Extract the [x, y] coordinate from the center of the cell holding the provided text.  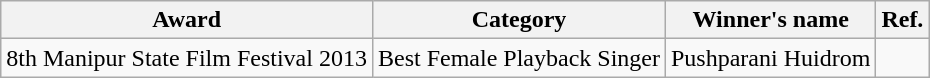
Ref. [902, 20]
Winner's name [770, 20]
Pushparani Huidrom [770, 58]
Best Female Playback Singer [518, 58]
Category [518, 20]
8th Manipur State Film Festival 2013 [187, 58]
Award [187, 20]
